Pinpoint the cell where the given text exists, returning its [x, y] midpoint coordinate. 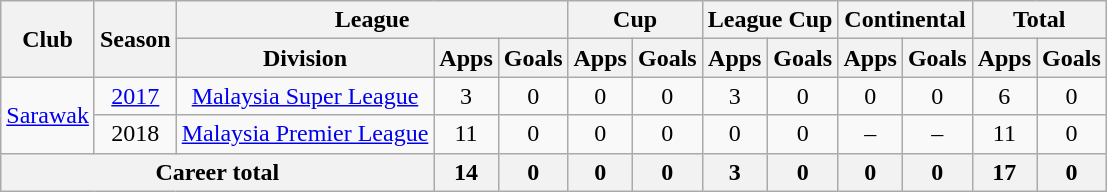
League Cup [770, 20]
Season [135, 39]
Sarawak [48, 115]
2017 [135, 96]
2018 [135, 134]
Malaysia Premier League [305, 134]
League [372, 20]
6 [1004, 96]
Club [48, 39]
17 [1004, 172]
14 [466, 172]
Division [305, 58]
Total [1039, 20]
Malaysia Super League [305, 96]
Continental [905, 20]
Career total [218, 172]
Cup [635, 20]
